Locate the cell with the specified text and output its (X, Y) center coordinate. 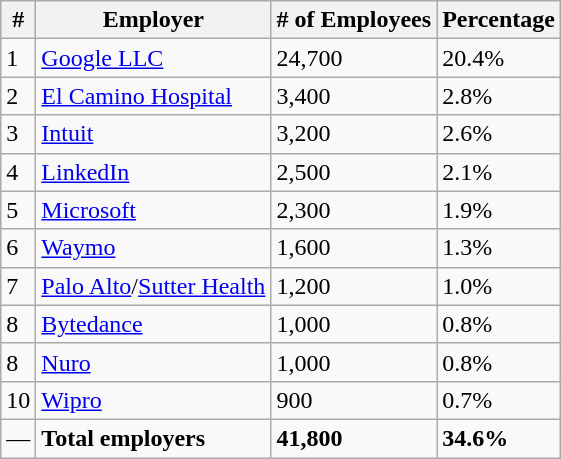
# of Employees (354, 20)
2.1% (499, 172)
Bytedance (154, 324)
3,200 (354, 134)
2.8% (499, 96)
1.9% (499, 210)
5 (18, 210)
1.0% (499, 286)
34.6% (499, 438)
2 (18, 96)
Palo Alto/Sutter Health (154, 286)
0.7% (499, 400)
6 (18, 248)
24,700 (354, 58)
4 (18, 172)
Nuro (154, 362)
7 (18, 286)
Wipro (154, 400)
10 (18, 400)
2,500 (354, 172)
Intuit (154, 134)
— (18, 438)
# (18, 20)
900 (354, 400)
Total employers (154, 438)
3 (18, 134)
Percentage (499, 20)
Microsoft (154, 210)
41,800 (354, 438)
3,400 (354, 96)
1,200 (354, 286)
Google LLC (154, 58)
LinkedIn (154, 172)
1 (18, 58)
20.4% (499, 58)
Employer (154, 20)
El Camino Hospital (154, 96)
Waymo (154, 248)
2,300 (354, 210)
1,600 (354, 248)
2.6% (499, 134)
1.3% (499, 248)
